Extract the [x, y] coordinate from the center of the cell holding the provided text.  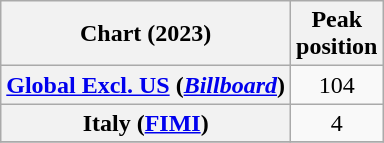
Peakposition [337, 34]
Italy (FIMI) [146, 123]
104 [337, 85]
4 [337, 123]
Chart (2023) [146, 34]
Global Excl. US (Billboard) [146, 85]
